Pinpoint the cell where the given text exists, returning its (X, Y) midpoint coordinate. 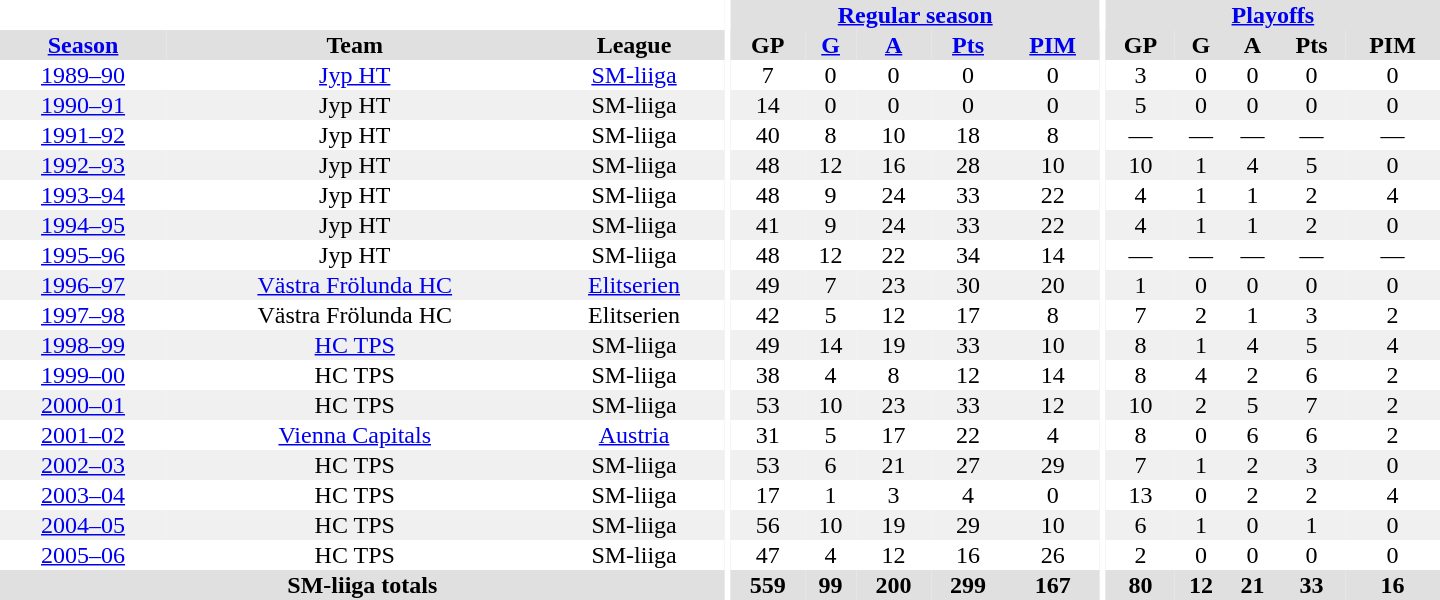
28 (968, 165)
27 (968, 465)
1999–00 (83, 375)
40 (767, 135)
2003–04 (83, 495)
1991–92 (83, 135)
99 (831, 585)
56 (767, 525)
31 (767, 435)
1989–90 (83, 75)
42 (767, 315)
41 (767, 225)
559 (767, 585)
2000–01 (83, 405)
2004–05 (83, 525)
SM-liiga totals (362, 585)
18 (968, 135)
299 (968, 585)
1994–95 (83, 225)
Regular season (915, 15)
League (634, 45)
2002–03 (83, 465)
Vienna Capitals (354, 435)
Season (83, 45)
34 (968, 255)
26 (1052, 555)
Austria (634, 435)
1990–91 (83, 105)
1995–96 (83, 255)
2005–06 (83, 555)
13 (1140, 495)
1997–98 (83, 315)
38 (767, 375)
1993–94 (83, 195)
2001–02 (83, 435)
167 (1052, 585)
Team (354, 45)
1992–93 (83, 165)
Playoffs (1273, 15)
30 (968, 285)
20 (1052, 285)
80 (1140, 585)
47 (767, 555)
1996–97 (83, 285)
1998–99 (83, 345)
200 (893, 585)
